Capture the cell that displays the provided text and extract its [X, Y] central coordinate. 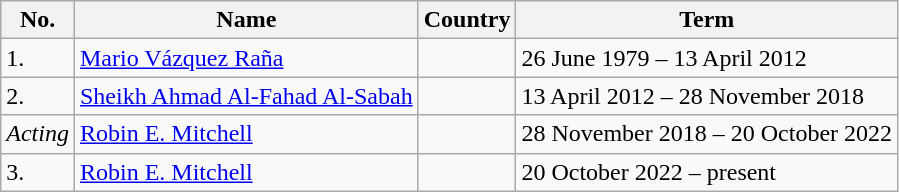
2. [38, 96]
28 November 2018 – 20 October 2022 [707, 134]
1. [38, 58]
3. [38, 172]
Acting [38, 134]
No. [38, 20]
Name [246, 20]
26 June 1979 – 13 April 2012 [707, 58]
Sheikh Ahmad Al-Fahad Al-Sabah [246, 96]
20 October 2022 – present [707, 172]
13 April 2012 – 28 November 2018 [707, 96]
Mario Vázquez Raña [246, 58]
Term [707, 20]
Country [467, 20]
